Determine the (x, y) coordinate at the center of the cell enclosing the given text.  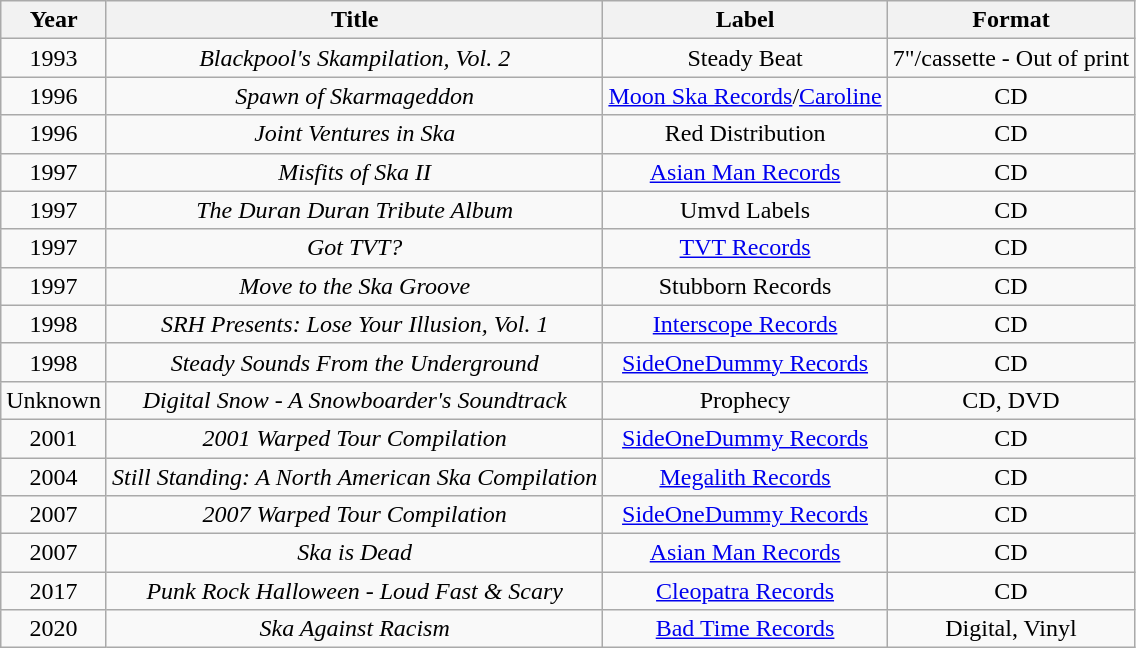
1993 (54, 58)
Move to the Ska Groove (354, 286)
CD, DVD (1010, 400)
Spawn of Skarmageddon (354, 96)
Moon Ska Records/Caroline (745, 96)
Steady Sounds From the Underground (354, 362)
Got TVT? (354, 248)
The Duran Duran Tribute Album (354, 210)
Umvd Labels (745, 210)
Year (54, 20)
Bad Time Records (745, 629)
Digital Snow - A Snowboarder's Soundtrack (354, 400)
2001 (54, 438)
7"/cassette - Out of print (1010, 58)
Joint Ventures in Ska (354, 134)
Steady Beat (745, 58)
Blackpool's Skampilation, Vol. 2 (354, 58)
Ska Against Racism (354, 629)
Interscope Records (745, 324)
2017 (54, 591)
Prophecy (745, 400)
Cleopatra Records (745, 591)
2020 (54, 629)
Ska is Dead (354, 553)
2001 Warped Tour Compilation (354, 438)
Digital, Vinyl (1010, 629)
SRH Presents: Lose Your Illusion, Vol. 1 (354, 324)
TVT Records (745, 248)
Unknown (54, 400)
Misfits of Ska II (354, 172)
Title (354, 20)
2007 Warped Tour Compilation (354, 515)
Label (745, 20)
Stubborn Records (745, 286)
Format (1010, 20)
Still Standing: A North American Ska Compilation (354, 477)
Megalith Records (745, 477)
Red Distribution (745, 134)
2004 (54, 477)
Punk Rock Halloween - Loud Fast & Scary (354, 591)
